Output the (X, Y) coordinate of the center of the cell containing the given text.  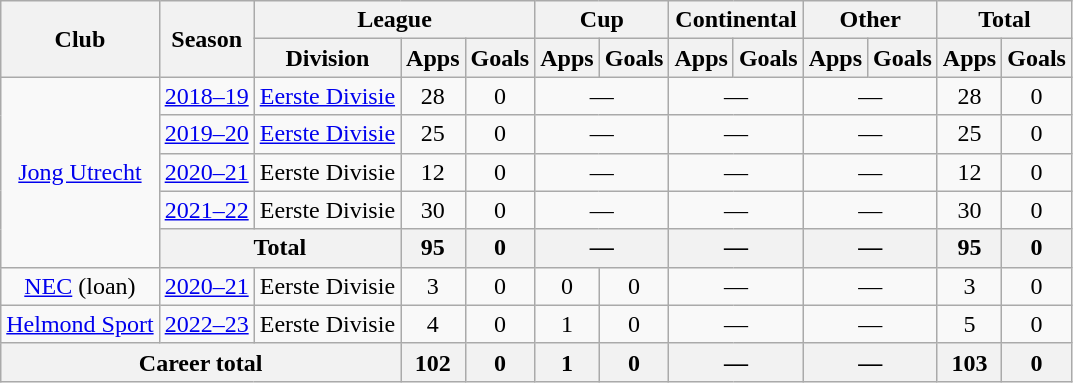
Career total (201, 362)
5 (969, 324)
NEC (loan) (80, 286)
2021–22 (206, 210)
Continental (736, 20)
103 (969, 362)
102 (433, 362)
Other (870, 20)
Helmond Sport (80, 324)
Club (80, 39)
4 (433, 324)
Division (327, 58)
2018–19 (206, 96)
2019–20 (206, 134)
Jong Utrecht (80, 172)
League (394, 20)
Season (206, 39)
2022–23 (206, 324)
Cup (602, 20)
